Pinpoint the cell where the given text exists, returning its [X, Y] midpoint coordinate. 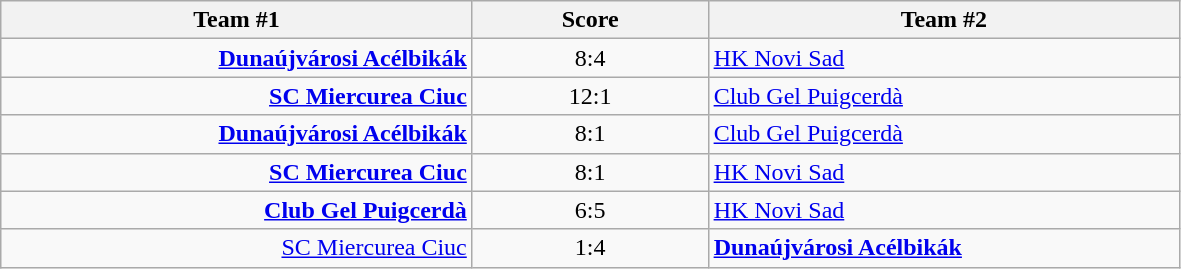
6:5 [590, 210]
12:1 [590, 96]
8:4 [590, 58]
Team #2 [944, 20]
Team #1 [237, 20]
Score [590, 20]
1:4 [590, 248]
